Return the (X, Y) coordinate for the center point of the cell that contains the specified text.  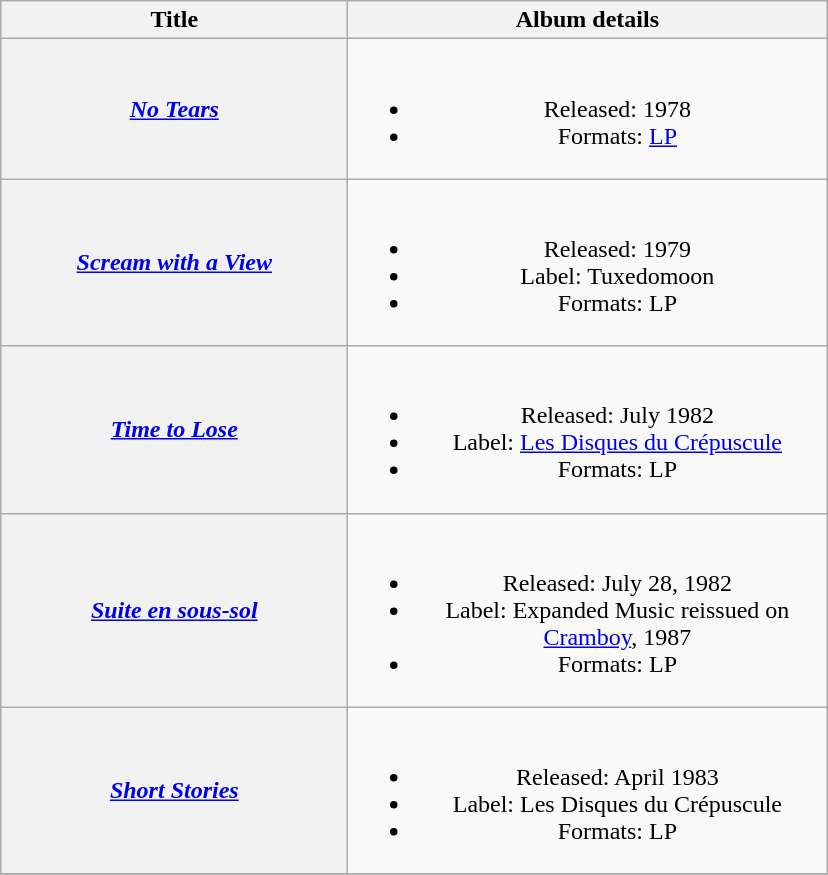
Released: July 28, 1982Label: Expanded Music reissued on Cramboy, 1987Formats: LP (588, 610)
No Tears (174, 109)
Suite en sous-sol (174, 610)
Released: April 1983Label: Les Disques du CrépusculeFormats: LP (588, 790)
Short Stories (174, 790)
Scream with a View (174, 262)
Released: 1978Formats: LP (588, 109)
Time to Lose (174, 430)
Released: July 1982Label: Les Disques du CrépusculeFormats: LP (588, 430)
Released: 1979Label: TuxedomoonFormats: LP (588, 262)
Album details (588, 20)
Title (174, 20)
